Locate the cell with the specified text and output its [x, y] center coordinate. 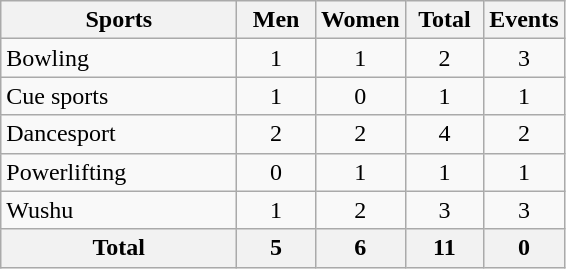
11 [444, 248]
4 [444, 134]
Bowling [119, 58]
Wushu [119, 210]
Dancesport [119, 134]
Powerlifting [119, 172]
Events [524, 20]
Women [360, 20]
6 [360, 248]
Cue sports [119, 96]
Men [276, 20]
5 [276, 248]
Sports [119, 20]
